Return [x, y] of the center of cell containing provided text 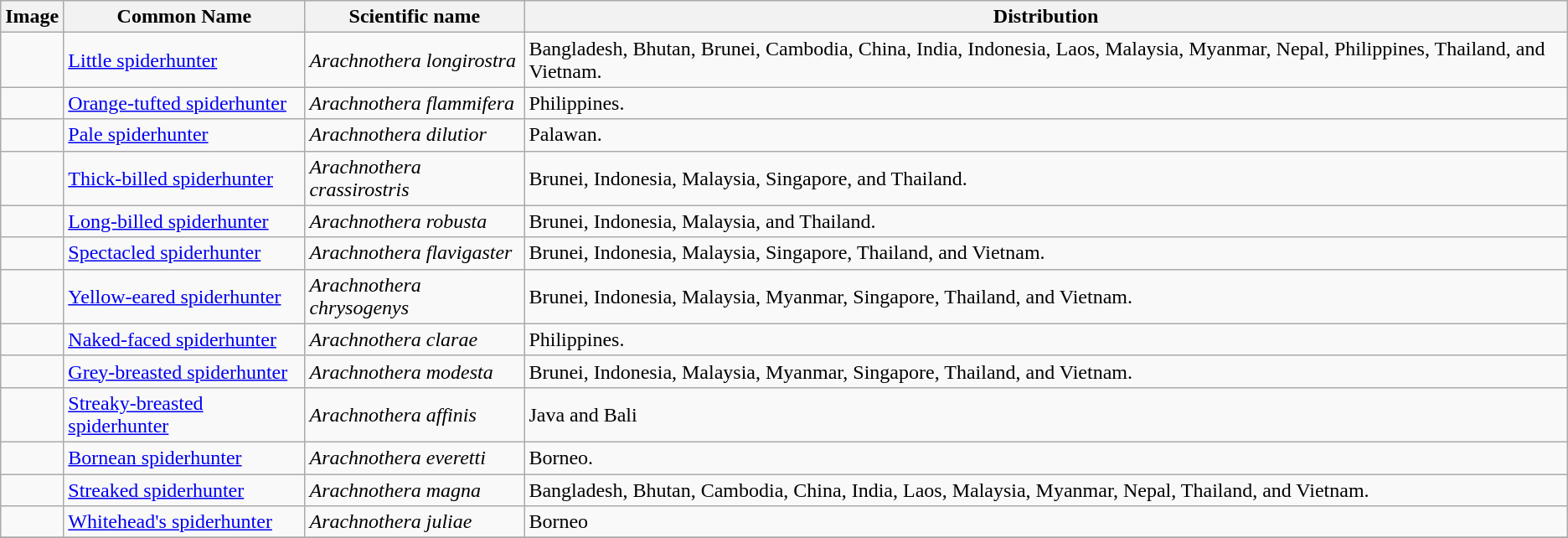
Palawan. [1045, 135]
Java and Bali [1045, 414]
Distribution [1045, 17]
Grey-breasted spiderhunter [184, 371]
Arachnothera flavigaster [415, 253]
Pale spiderhunter [184, 135]
Bangladesh, Bhutan, Brunei, Cambodia, China, India, Indonesia, Laos, Malaysia, Myanmar, Nepal, Philippines, Thailand, and Vietnam. [1045, 60]
Arachnothera chrysogenys [415, 297]
Arachnothera juliae [415, 522]
Arachnothera everetti [415, 458]
Spectacled spiderhunter [184, 253]
Arachnothera magna [415, 490]
Brunei, Indonesia, Malaysia, and Thailand. [1045, 221]
Arachnothera longirostra [415, 60]
Arachnothera flammifera [415, 103]
Brunei, Indonesia, Malaysia, Singapore, Thailand, and Vietnam. [1045, 253]
Brunei, Indonesia, Malaysia, Singapore, and Thailand. [1045, 178]
Borneo. [1045, 458]
Arachnothera crassirostris [415, 178]
Thick-billed spiderhunter [184, 178]
Bangladesh, Bhutan, Cambodia, China, India, Laos, Malaysia, Myanmar, Nepal, Thailand, and Vietnam. [1045, 490]
Little spiderhunter [184, 60]
Arachnothera dilutior [415, 135]
Scientific name [415, 17]
Arachnothera clarae [415, 339]
Yellow-eared spiderhunter [184, 297]
Long-billed spiderhunter [184, 221]
Streaky-breasted spiderhunter [184, 414]
Naked-faced spiderhunter [184, 339]
Common Name [184, 17]
Streaked spiderhunter [184, 490]
Image [32, 17]
Whitehead's spiderhunter [184, 522]
Bornean spiderhunter [184, 458]
Orange-tufted spiderhunter [184, 103]
Arachnothera modesta [415, 371]
Borneo [1045, 522]
Arachnothera robusta [415, 221]
Arachnothera affinis [415, 414]
